Return the (x, y) coordinate for the center point of the cell that contains the specified text.  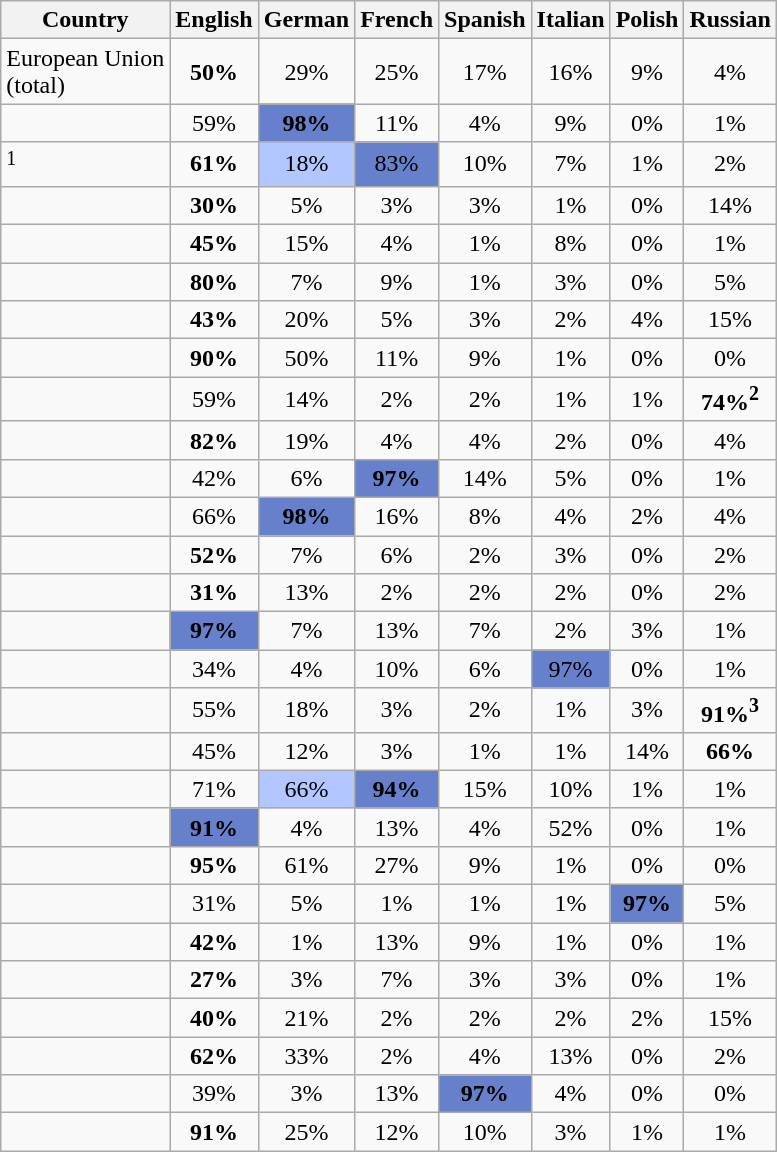
29% (306, 72)
90% (214, 358)
74%2 (730, 400)
62% (214, 1056)
Polish (647, 20)
English (214, 20)
20% (306, 320)
1 (86, 164)
Spanish (485, 20)
21% (306, 1018)
30% (214, 205)
91%3 (730, 710)
40% (214, 1018)
95% (214, 866)
French (397, 20)
Italian (570, 20)
Russian (730, 20)
43% (214, 320)
71% (214, 789)
33% (306, 1056)
83% (397, 164)
39% (214, 1094)
17% (485, 72)
European Union(total) (86, 72)
80% (214, 282)
Country (86, 20)
34% (214, 669)
94% (397, 789)
German (306, 20)
19% (306, 440)
82% (214, 440)
55% (214, 710)
